Output the [X, Y] coordinate of the center of the cell containing the given text.  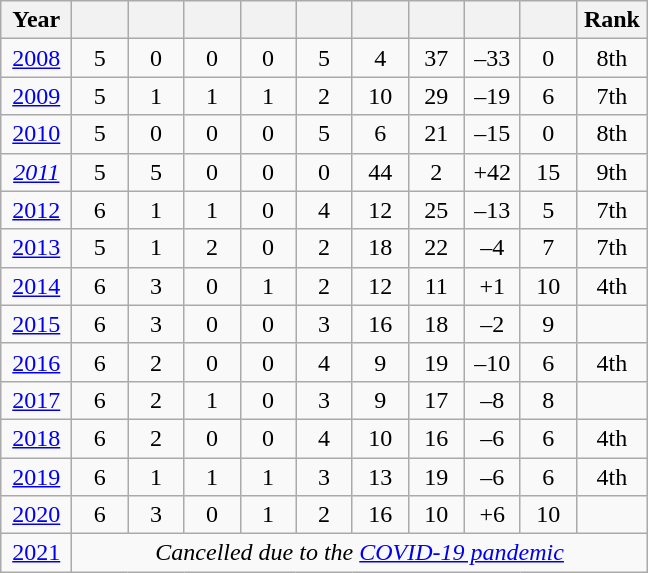
–8 [492, 400]
2015 [36, 324]
–4 [492, 248]
8 [548, 400]
2008 [36, 58]
2014 [36, 286]
2020 [36, 515]
21 [436, 134]
–2 [492, 324]
2013 [36, 248]
+6 [492, 515]
2019 [36, 477]
7 [548, 248]
Rank [612, 20]
–33 [492, 58]
+1 [492, 286]
–10 [492, 362]
2009 [36, 96]
–19 [492, 96]
2016 [36, 362]
25 [436, 210]
2021 [36, 553]
44 [380, 172]
15 [548, 172]
2012 [36, 210]
13 [380, 477]
–13 [492, 210]
17 [436, 400]
–15 [492, 134]
2010 [36, 134]
22 [436, 248]
Cancelled due to the COVID-19 pandemic [360, 553]
9th [612, 172]
37 [436, 58]
11 [436, 286]
+42 [492, 172]
2011 [36, 172]
29 [436, 96]
2018 [36, 438]
Year [36, 20]
2017 [36, 400]
